Output the (x, y) coordinate of the center of the cell containing the given text.  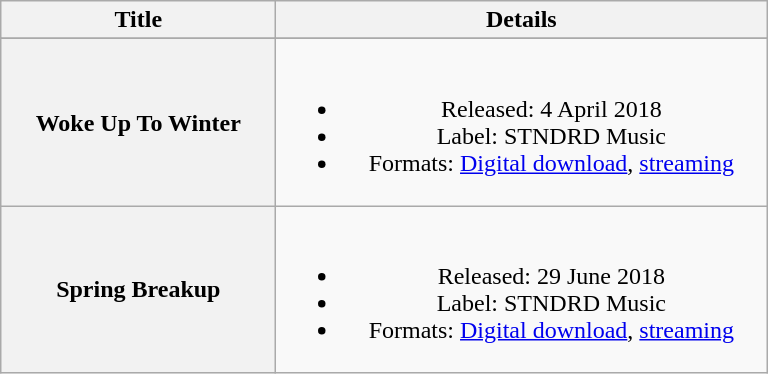
Released: 4 April 2018Label: STNDRD MusicFormats: Digital download, streaming (522, 122)
Title (138, 20)
Details (522, 20)
Spring Breakup (138, 290)
Released: 29 June 2018Label: STNDRD MusicFormats: Digital download, streaming (522, 290)
Woke Up To Winter (138, 122)
